Return [x, y] of the center of cell containing provided text 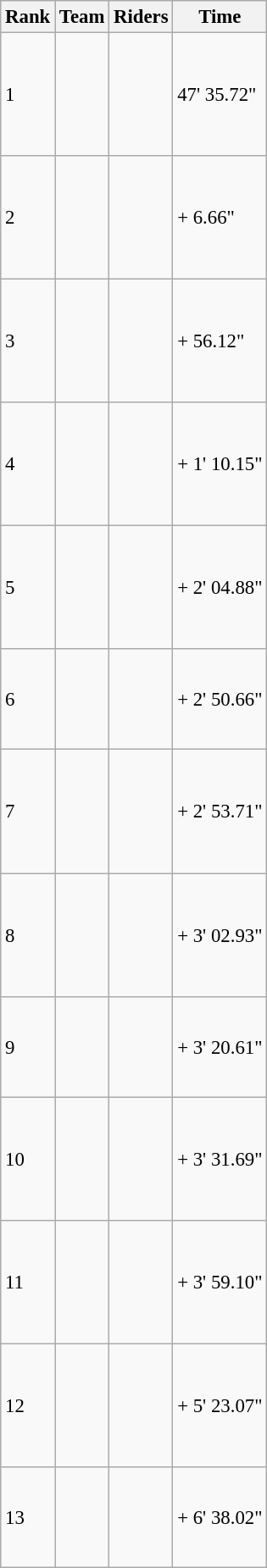
Rank [28, 17]
+ 56.12" [220, 341]
10 [28, 1159]
+ 5' 23.07" [220, 1405]
Riders [141, 17]
7 [28, 812]
47' 35.72" [220, 95]
Time [220, 17]
+ 3' 20.61" [220, 1047]
+ 1' 10.15" [220, 464]
9 [28, 1047]
Team [82, 17]
4 [28, 464]
13 [28, 1518]
+ 6.66" [220, 218]
+ 3' 31.69" [220, 1159]
2 [28, 218]
12 [28, 1405]
5 [28, 588]
1 [28, 95]
+ 2' 53.71" [220, 812]
+ 3' 59.10" [220, 1282]
+ 2' 50.66" [220, 700]
3 [28, 341]
11 [28, 1282]
+ 3' 02.93" [220, 935]
6 [28, 700]
8 [28, 935]
+ 2' 04.88" [220, 588]
+ 6' 38.02" [220, 1518]
